Return the [X, Y] coordinate for the center point of the cell that contains the specified text.  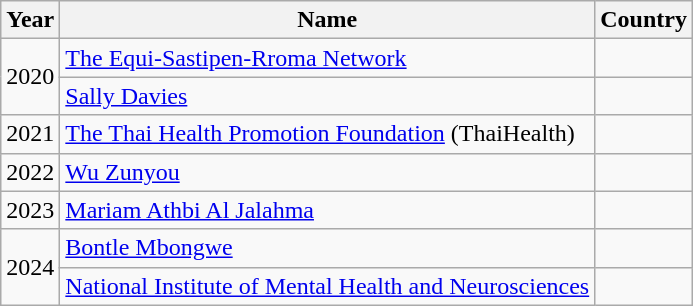
The Equi-Sastipen-Rroma Network [328, 58]
Bontle Mbongwe [328, 248]
2020 [30, 77]
2024 [30, 267]
Wu Zunyou [328, 172]
Sally Davies [328, 96]
Mariam Athbi Al Jalahma [328, 210]
The Thai Health Promotion Foundation (ThaiHealth) [328, 134]
Name [328, 20]
Year [30, 20]
Country [644, 20]
2022 [30, 172]
2021 [30, 134]
2023 [30, 210]
National Institute of Mental Health and Neurosciences [328, 286]
